Pinpoint the cell where the given text exists, returning its [X, Y] midpoint coordinate. 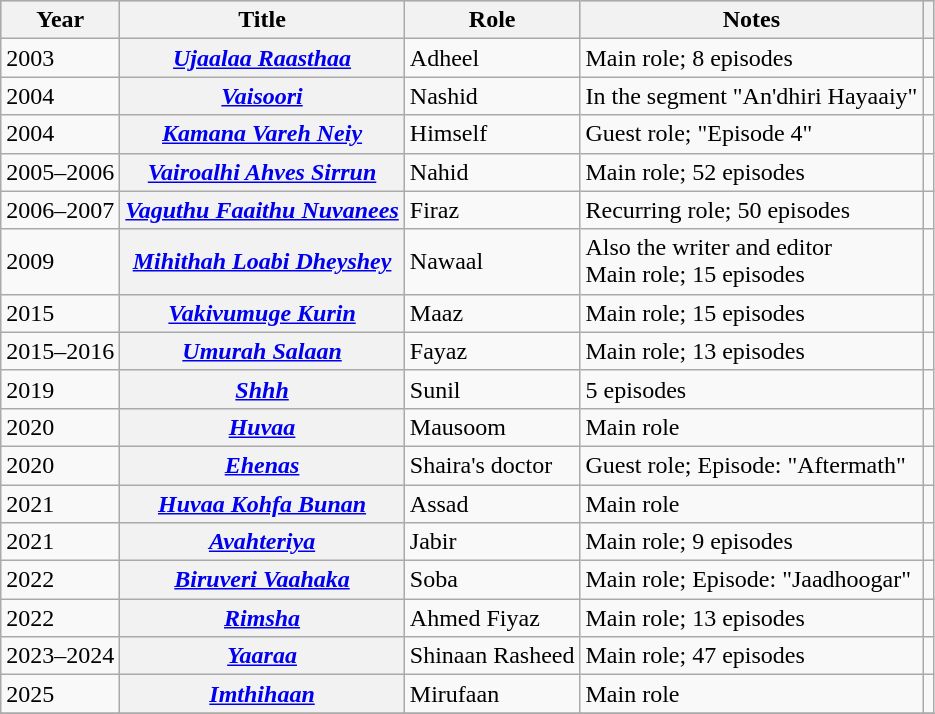
Yaaraa [262, 656]
Recurring role; 50 episodes [752, 210]
Nahid [492, 172]
Nawaal [492, 262]
Title [262, 20]
2009 [60, 262]
Role [492, 20]
2005–2006 [60, 172]
In the segment "An'dhiri Hayaaiy" [752, 96]
Ehenas [262, 465]
Vairoalhi Ahves Sirrun [262, 172]
Kamana Vareh Neiy [262, 134]
5 episodes [752, 389]
2025 [60, 694]
Shhh [262, 389]
Rimsha [262, 618]
2019 [60, 389]
Vaguthu Faaithu Nuvanees [262, 210]
Mausoom [492, 427]
Guest role; "Episode 4" [752, 134]
Main role; 8 episodes [752, 58]
Main role; 9 episodes [752, 542]
Shinaan Rasheed [492, 656]
Sunil [492, 389]
Avahteriya [262, 542]
2023–2024 [60, 656]
Huvaa Kohfa Bunan [262, 503]
Ahmed Fiyaz [492, 618]
Firaz [492, 210]
Also the writer and editorMain role; 15 episodes [752, 262]
Mihithah Loabi Dheyshey [262, 262]
Fayaz [492, 351]
Vaisoori [262, 96]
Maaz [492, 313]
Mirufaan [492, 694]
Guest role; Episode: "Aftermath" [752, 465]
Main role; Episode: "Jaadhoogar" [752, 580]
Umurah Salaan [262, 351]
2015–2016 [60, 351]
Vakivumuge Kurin [262, 313]
Imthihaan [262, 694]
Ujaalaa Raasthaa [262, 58]
Main role; 52 episodes [752, 172]
Shaira's doctor [492, 465]
Notes [752, 20]
Year [60, 20]
Assad [492, 503]
Soba [492, 580]
Biruveri Vaahaka [262, 580]
Adheel [492, 58]
Himself [492, 134]
2003 [60, 58]
Nashid [492, 96]
Jabir [492, 542]
2015 [60, 313]
Main role; 47 episodes [752, 656]
Huvaa [262, 427]
2006–2007 [60, 210]
Main role; 15 episodes [752, 313]
